Detect which cell encompasses the target text, then output its (X, Y) center coordinate. 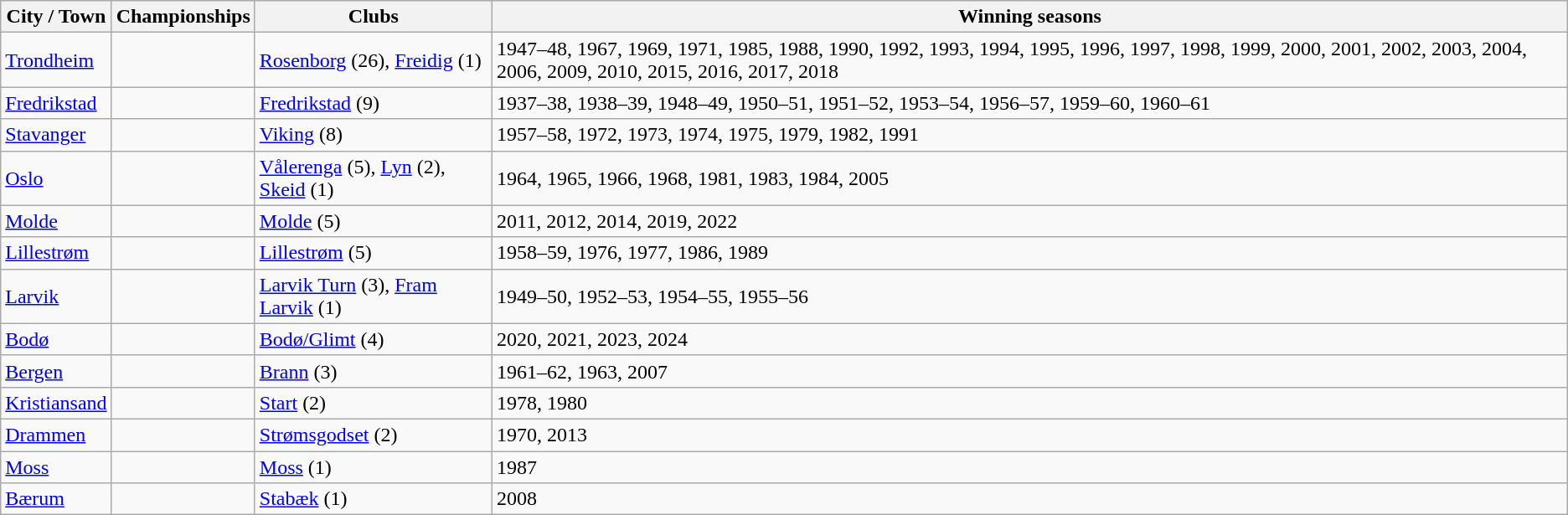
Stavanger (56, 135)
Larvik (56, 296)
Moss (56, 466)
1958–59, 1976, 1977, 1986, 1989 (1030, 253)
Larvik Turn (3), Fram Larvik (1) (374, 296)
Bodø/Glimt (4) (374, 339)
Winning seasons (1030, 17)
Lillestrøm (56, 253)
Moss (1) (374, 466)
Lillestrøm (5) (374, 253)
Drammen (56, 435)
Clubs (374, 17)
Start (2) (374, 403)
1987 (1030, 466)
Brann (3) (374, 371)
Oslo (56, 178)
1964, 1965, 1966, 1968, 1981, 1983, 1984, 2005 (1030, 178)
Fredrikstad (56, 103)
2020, 2021, 2023, 2024 (1030, 339)
1949–50, 1952–53, 1954–55, 1955–56 (1030, 296)
Viking (8) (374, 135)
City / Town (56, 17)
Fredrikstad (9) (374, 103)
Vålerenga (5), Lyn (2), Skeid (1) (374, 178)
2011, 2012, 2014, 2019, 2022 (1030, 221)
1937–38, 1938–39, 1948–49, 1950–51, 1951–52, 1953–54, 1956–57, 1959–60, 1960–61 (1030, 103)
Molde (5) (374, 221)
Strømsgodset (2) (374, 435)
Bergen (56, 371)
2008 (1030, 499)
Kristiansand (56, 403)
Molde (56, 221)
1957–58, 1972, 1973, 1974, 1975, 1979, 1982, 1991 (1030, 135)
1961–62, 1963, 2007 (1030, 371)
Rosenborg (26), Freidig (1) (374, 60)
1978, 1980 (1030, 403)
Championships (183, 17)
Stabæk (1) (374, 499)
1970, 2013 (1030, 435)
Bodø (56, 339)
Trondheim (56, 60)
Bærum (56, 499)
